Return (X, Y) of the center of cell containing provided text 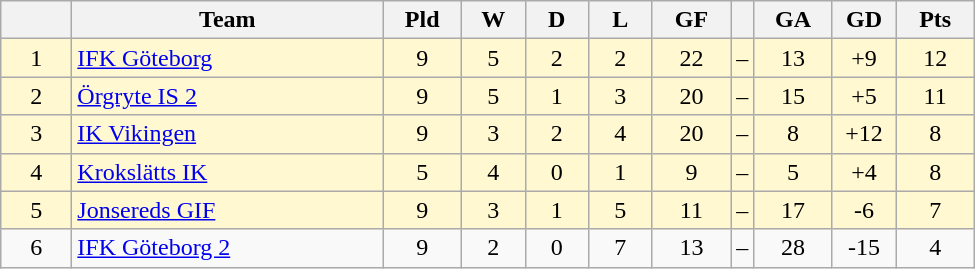
+12 (864, 134)
GD (864, 20)
Jonsereds GIF (228, 210)
W (493, 20)
GA (794, 20)
Pld (422, 20)
+4 (864, 172)
Pts (936, 20)
-15 (864, 248)
15 (794, 96)
+9 (864, 58)
D (557, 20)
Krokslätts IK (228, 172)
Örgryte IS 2 (228, 96)
6 (36, 248)
IFK Göteborg (228, 58)
12 (936, 58)
GF (692, 20)
L (621, 20)
-6 (864, 210)
IFK Göteborg 2 (228, 248)
17 (794, 210)
22 (692, 58)
IK Vikingen (228, 134)
28 (794, 248)
+5 (864, 96)
Team (228, 20)
